Extract the (X, Y) coordinate from the center of the cell holding the provided text.  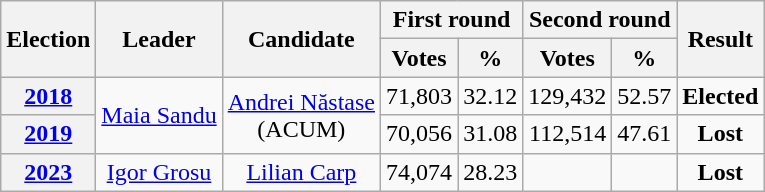
Election (48, 39)
47.61 (644, 134)
Leader (159, 39)
Lilian Carp (301, 172)
Second round (600, 20)
112,514 (568, 134)
Elected (720, 96)
2019 (48, 134)
Igor Grosu (159, 172)
Maia Sandu (159, 115)
31.08 (490, 134)
Result (720, 39)
32.12 (490, 96)
71,803 (420, 96)
2023 (48, 172)
74,074 (420, 172)
First round (452, 20)
Candidate (301, 39)
2018 (48, 96)
Andrei Năstase(ACUM) (301, 115)
70,056 (420, 134)
129,432 (568, 96)
28.23 (490, 172)
52.57 (644, 96)
